Determine the (X, Y) coordinate at the center of the cell enclosing the given text.  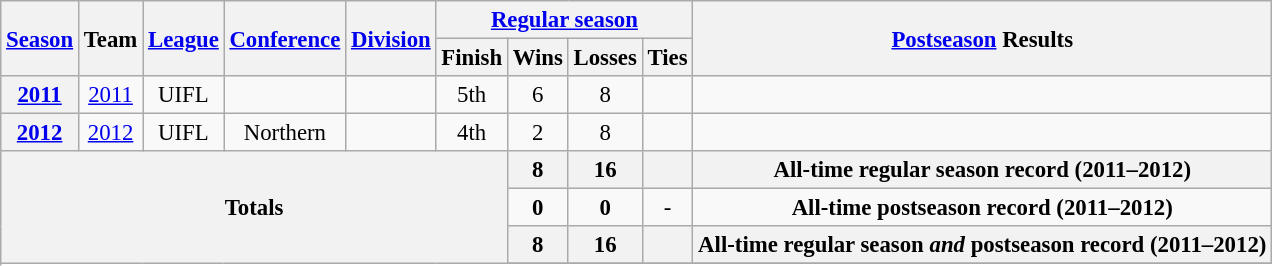
5th (472, 95)
Regular season (564, 20)
Losses (605, 58)
Finish (472, 58)
Season (40, 38)
Conference (285, 38)
Division (391, 38)
Postseason Results (982, 38)
League (184, 38)
- (668, 208)
4th (472, 133)
Northern (285, 133)
All-time regular season and postseason record (2011–2012) (982, 245)
All-time postseason record (2011–2012) (982, 208)
Totals (254, 208)
Wins (538, 58)
2 (538, 133)
Ties (668, 58)
All-time regular season record (2011–2012) (982, 170)
Team (110, 38)
6 (538, 95)
